Return (X, Y) of the center of cell containing provided text 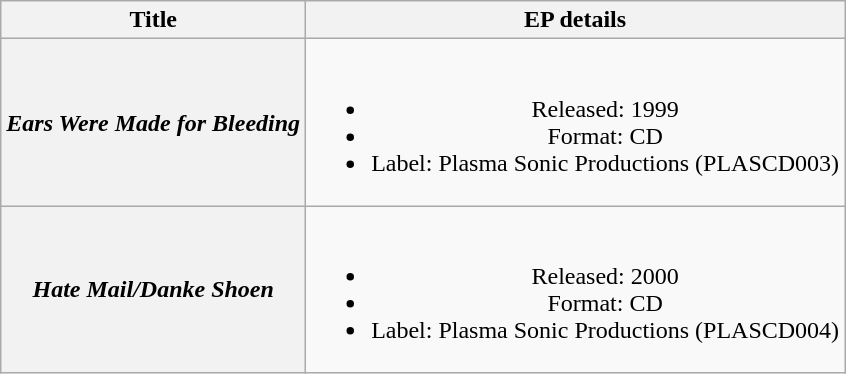
Ears Were Made for Bleeding (154, 122)
Hate Mail/Danke Shoen (154, 290)
Title (154, 20)
Released: 2000Format: CDLabel: Plasma Sonic Productions (PLASCD004) (576, 290)
EP details (576, 20)
Released: 1999Format: CDLabel: Plasma Sonic Productions (PLASCD003) (576, 122)
